Determine the [X, Y] coordinate at the center of the cell enclosing the given text.  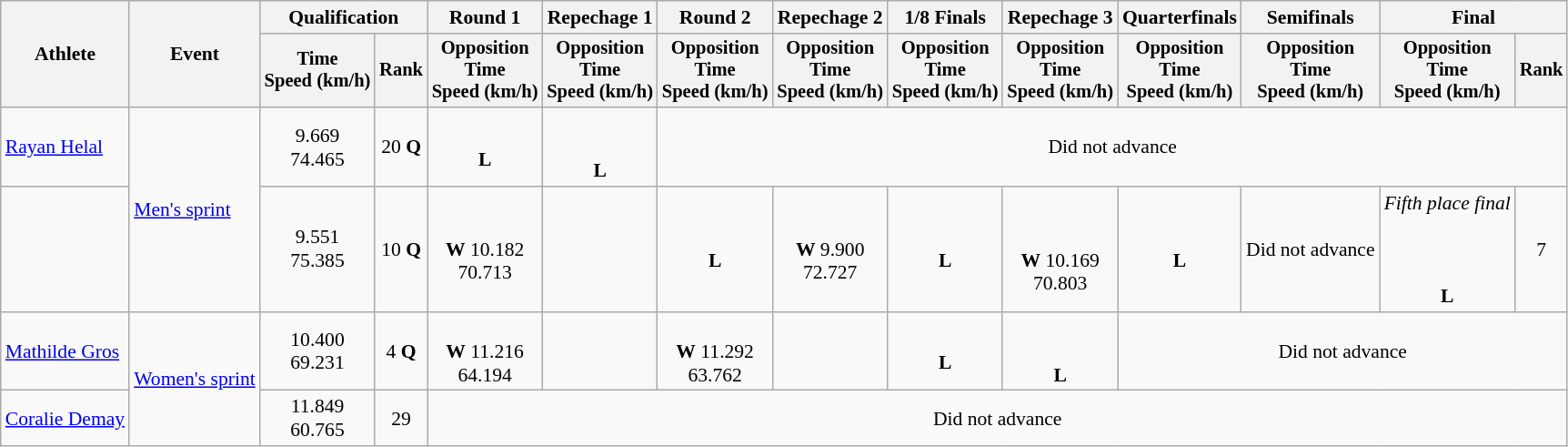
W 10.18270.713 [486, 249]
29 [401, 419]
Repechage 2 [829, 17]
Qualification [344, 17]
Round 1 [486, 17]
Men's sprint [195, 209]
Fifth place finalL [1448, 249]
Event [195, 55]
Repechage 3 [1060, 17]
Final [1473, 17]
Round 2 [715, 17]
Repechage 1 [600, 17]
10.40069.231 [318, 351]
11.84960.765 [318, 419]
Quarterfinals [1180, 17]
9.55175.385 [318, 249]
Semifinals [1311, 17]
4 Q [401, 351]
W 9.90072.727 [829, 249]
10 Q [401, 249]
Athlete [65, 55]
Women's sprint [195, 380]
1/8 Finals [946, 17]
W 10.16970.803 [1060, 249]
W 11.29263.762 [715, 351]
W 11.21664.194 [486, 351]
20 Q [401, 147]
Rayan Helal [65, 147]
9.66974.465 [318, 147]
Coralie Demay [65, 419]
Mathilde Gros [65, 351]
7 [1542, 249]
TimeSpeed (km/h) [318, 71]
